Scan for the cell matching the given text and deliver its (x, y) coordinate at center. 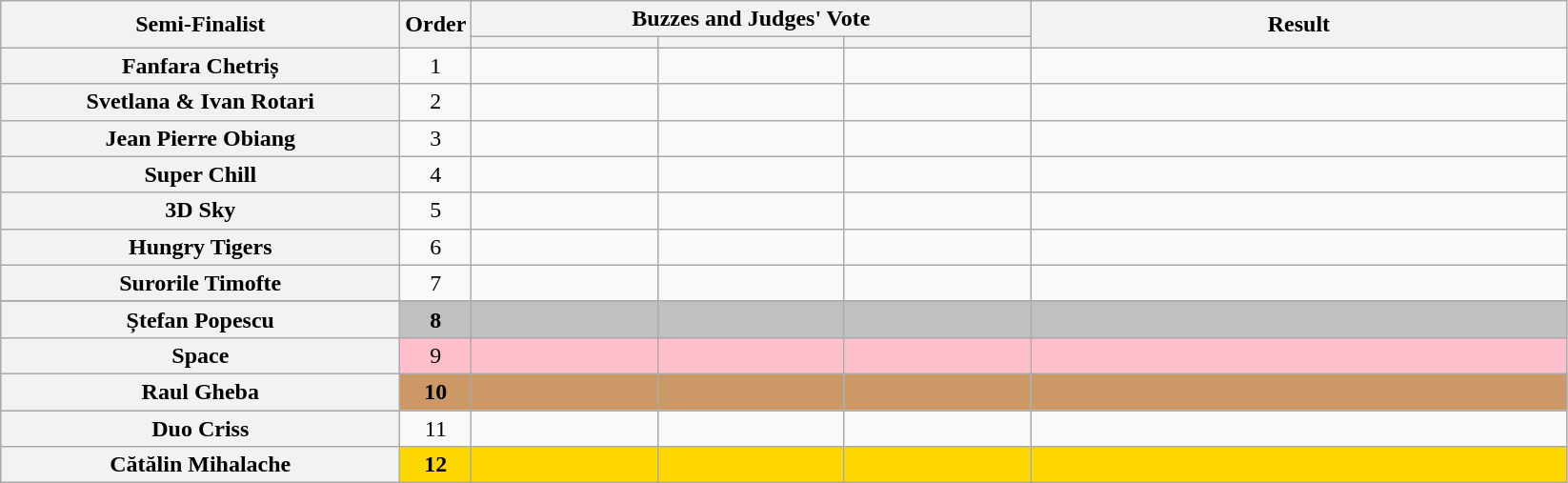
11 (436, 428)
Semi-Finalist (200, 25)
Hungry Tigers (200, 247)
12 (436, 465)
4 (436, 174)
Duo Criss (200, 428)
Svetlana & Ivan Rotari (200, 102)
Jean Pierre Obiang (200, 138)
5 (436, 211)
Order (436, 25)
Cătălin Mihalache (200, 465)
Ștefan Popescu (200, 319)
9 (436, 355)
Space (200, 355)
7 (436, 283)
6 (436, 247)
1 (436, 66)
Result (1299, 25)
Buzzes and Judges' Vote (751, 19)
10 (436, 392)
3 (436, 138)
Surorile Timofte (200, 283)
8 (436, 319)
2 (436, 102)
Super Chill (200, 174)
3D Sky (200, 211)
Raul Gheba (200, 392)
Fanfara Chetriș (200, 66)
